For the text-containing cell, return its midpoint in (x, y) coordinate format. 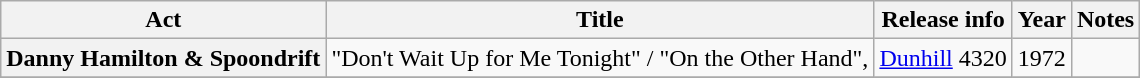
Dunhill 4320 (943, 58)
Danny Hamilton & Spoondrift (164, 58)
Year (1042, 20)
Release info (943, 20)
Notes (1105, 20)
Act (164, 20)
Title (600, 20)
1972 (1042, 58)
"Don't Wait Up for Me Tonight" / "On the Other Hand", (600, 58)
